Output the [x, y] coordinate of the center of the cell containing the given text.  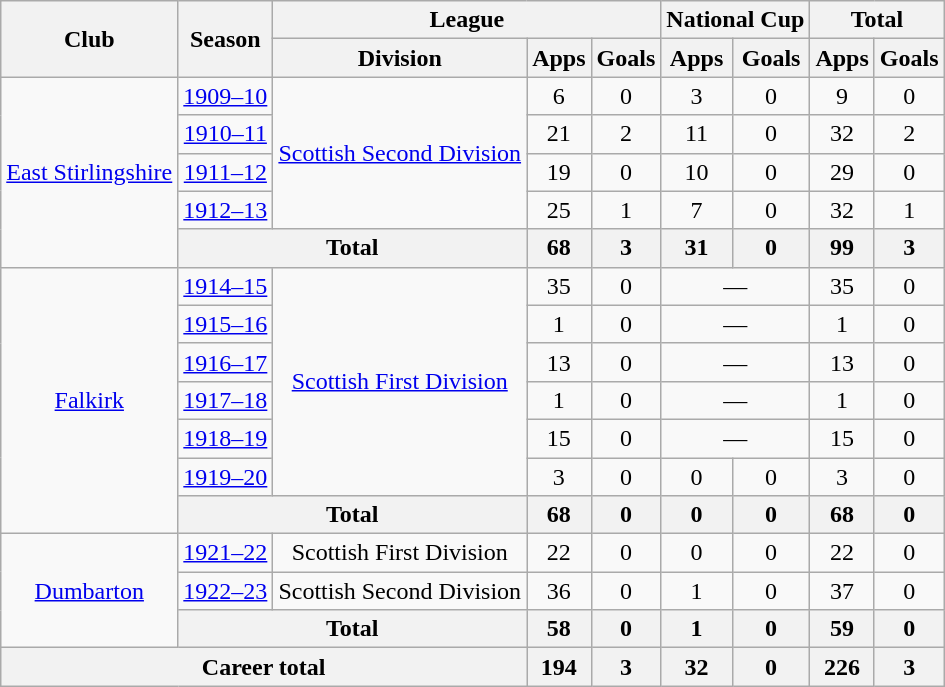
League [467, 20]
Career total [264, 667]
1909–10 [226, 96]
National Cup [736, 20]
10 [697, 172]
19 [559, 172]
1921–22 [226, 553]
Division [400, 58]
36 [559, 591]
1914–15 [226, 286]
1922–23 [226, 591]
1910–11 [226, 134]
7 [697, 210]
1915–16 [226, 324]
1912–13 [226, 210]
226 [842, 667]
Club [90, 39]
194 [559, 667]
9 [842, 96]
Falkirk [90, 400]
25 [559, 210]
1919–20 [226, 477]
Season [226, 39]
59 [842, 629]
Dumbarton [90, 591]
31 [697, 248]
21 [559, 134]
58 [559, 629]
1911–12 [226, 172]
1918–19 [226, 438]
11 [697, 134]
99 [842, 248]
37 [842, 591]
East Stirlingshire [90, 172]
6 [559, 96]
1916–17 [226, 362]
29 [842, 172]
1917–18 [226, 400]
